Identify which cell holds the provided text, then report its (x, y) central coordinate. 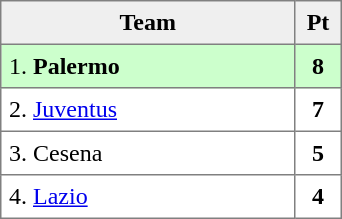
Team (148, 23)
1. Palermo (148, 66)
7 (318, 110)
5 (318, 153)
4 (318, 197)
2. Juventus (148, 110)
3. Cesena (148, 153)
Pt (318, 23)
8 (318, 66)
4. Lazio (148, 197)
